From the cell containing the given text, extract its center point as (X, Y) coordinate. 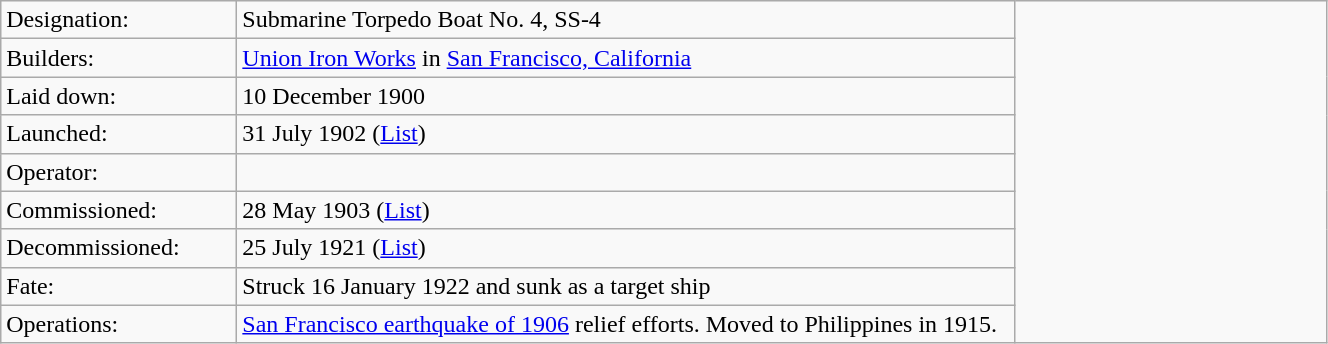
Decommissioned: (119, 248)
28 May 1903 (List) (626, 210)
Operator: (119, 172)
Submarine Torpedo Boat No. 4, SS-4 (626, 20)
Struck 16 January 1922 and sunk as a target ship (626, 286)
Operations: (119, 324)
Commissioned: (119, 210)
Designation: (119, 20)
Builders: (119, 58)
Union Iron Works in San Francisco, California (626, 58)
Laid down: (119, 96)
San Francisco earthquake of 1906 relief efforts. Moved to Philippines in 1915. (626, 324)
Launched: (119, 134)
31 July 1902 (List) (626, 134)
10 December 1900 (626, 96)
25 July 1921 (List) (626, 248)
Fate: (119, 286)
